Search for the cell housing the specified text and yield its [X, Y] center coordinate. 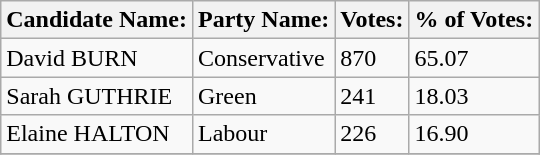
Elaine HALTON [97, 134]
% of Votes: [474, 20]
Votes: [372, 20]
16.90 [474, 134]
Party Name: [263, 20]
226 [372, 134]
870 [372, 58]
65.07 [474, 58]
Labour [263, 134]
Sarah GUTHRIE [97, 96]
Green [263, 96]
David BURN [97, 58]
Candidate Name: [97, 20]
241 [372, 96]
18.03 [474, 96]
Conservative [263, 58]
